Pinpoint the cell where the given text exists, returning its [x, y] midpoint coordinate. 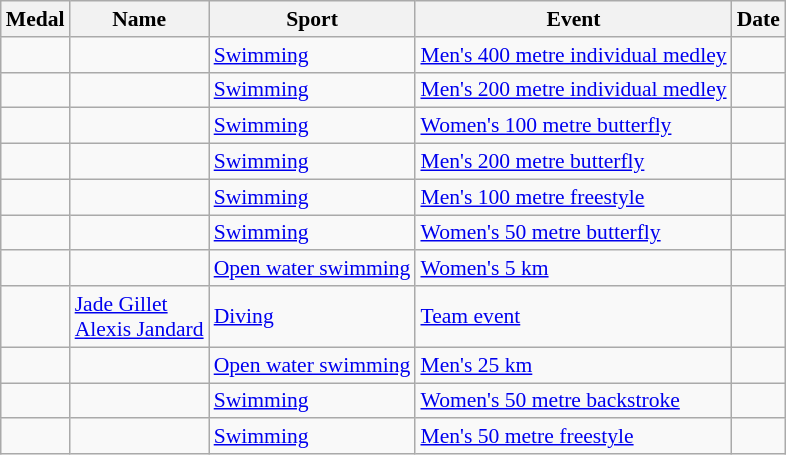
Men's 100 metre freestyle [573, 197]
Men's 50 metre freestyle [573, 437]
Diving [312, 316]
Women's 50 metre butterfly [573, 233]
Event [573, 19]
Name [140, 19]
Medal [36, 19]
Men's 200 metre butterfly [573, 162]
Women's 50 metre backstroke [573, 401]
Men's 25 km [573, 365]
Men's 400 metre individual medley [573, 55]
Men's 200 metre individual medley [573, 90]
Team event [573, 316]
Women's 100 metre butterfly [573, 126]
Date [758, 19]
Jade GilletAlexis Jandard [140, 316]
Sport [312, 19]
Women's 5 km [573, 269]
